Extract the [X, Y] coordinate from the center of the cell holding the provided text.  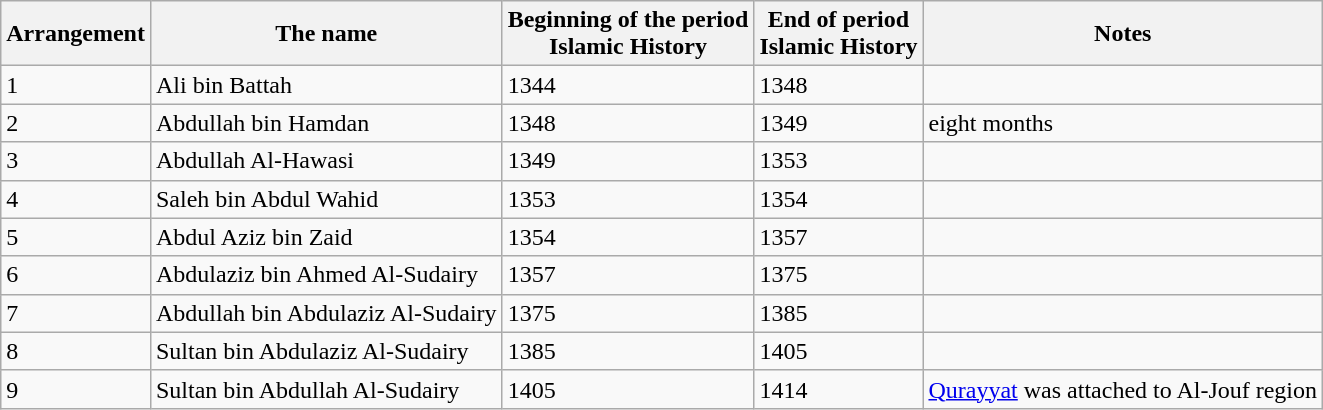
1 [76, 85]
Abdullah bin Hamdan [326, 123]
6 [76, 275]
Ali bin Battah [326, 85]
Arrangement [76, 34]
The name [326, 34]
7 [76, 313]
Abdullah Al-Hawasi [326, 161]
Abdul Aziz bin Zaid [326, 237]
Abdullah bin Abdulaziz Al-Sudairy [326, 313]
3 [76, 161]
eight months [1123, 123]
Saleh bin Abdul Wahid [326, 199]
4 [76, 199]
Abdulaziz bin Ahmed Al-Sudairy [326, 275]
1344 [628, 85]
2 [76, 123]
9 [76, 389]
Sultan bin Abdullah Al-Sudairy [326, 389]
Qurayyat was attached to Al-Jouf region [1123, 389]
5 [76, 237]
8 [76, 351]
1414 [838, 389]
Beginning of the periodIslamic History [628, 34]
Notes [1123, 34]
End of periodIslamic History [838, 34]
Sultan bin Abdulaziz Al-Sudairy [326, 351]
